Return the [x, y] coordinate for the center point of the cell that contains the specified text.  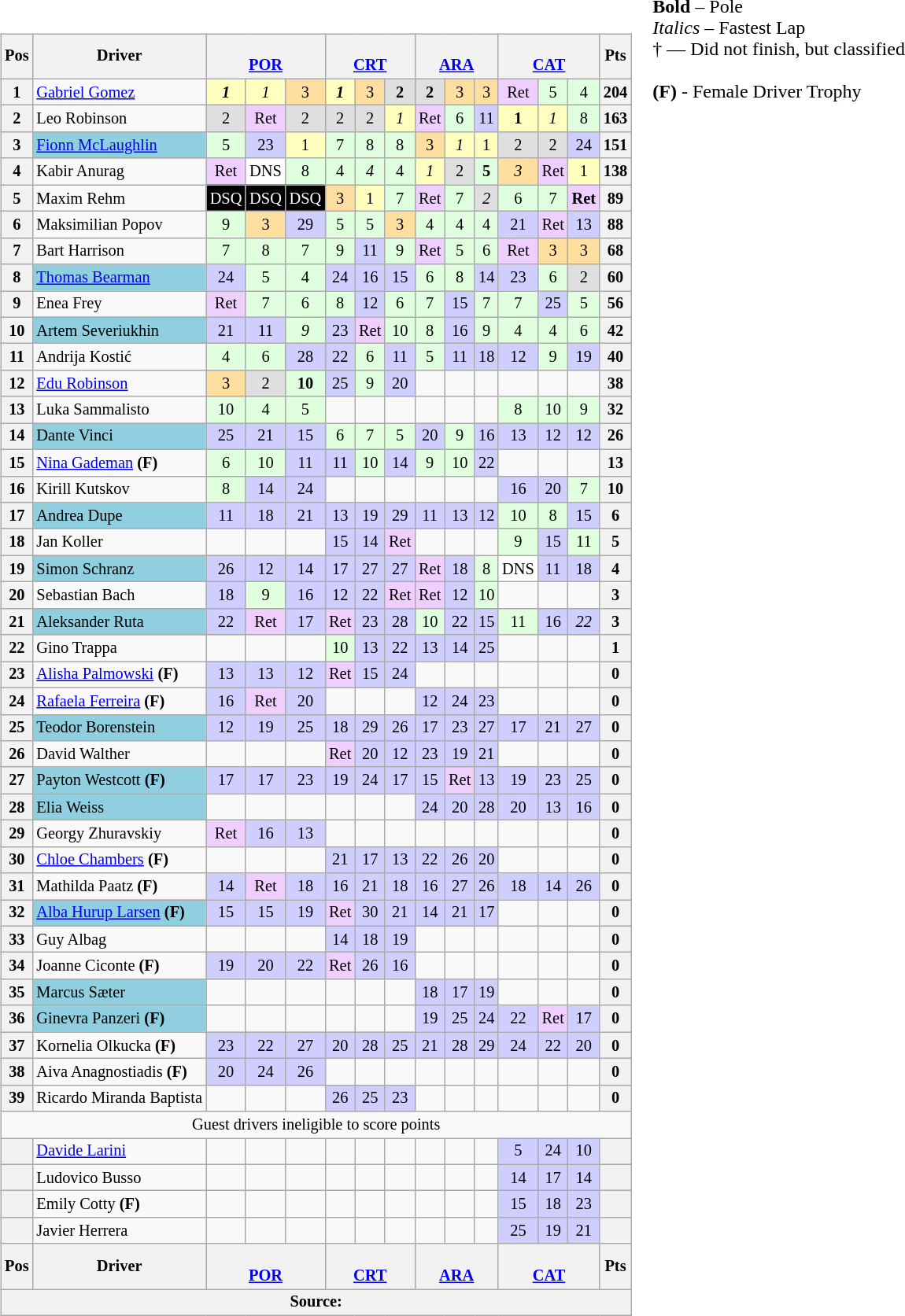
Davide Larini [119, 1152]
Mathilda Paatz (F) [119, 887]
Teodor Borenstein [119, 728]
Artem Severiukhin [119, 330]
Guy Albag [119, 939]
Luka Sammalisto [119, 410]
Dante Vinci [119, 437]
Guest drivers ineligible to score points [316, 1125]
Source: [316, 1303]
89 [615, 198]
Kirill Kutskov [119, 489]
Edu Robinson [119, 384]
David Walther [119, 754]
Kabir Anurag [119, 171]
Andrea Dupe [119, 516]
Elia Weiss [119, 807]
Ludovico Busso [119, 1178]
60 [615, 278]
37 [17, 1045]
Fionn McLaughlin [119, 146]
Payton Westcott (F) [119, 780]
Marcus Sæter [119, 993]
68 [615, 251]
35 [17, 993]
Aiva Anagnostiadis (F) [119, 1072]
88 [615, 225]
Alba Hurup Larsen (F) [119, 913]
163 [615, 119]
138 [615, 171]
Ginevra Panzeri (F) [119, 1019]
42 [615, 330]
Ricardo Miranda Baptista [119, 1098]
Alisha Palmowski (F) [119, 675]
Nina Gademan (F) [119, 463]
Chloe Chambers (F) [119, 860]
Emily Cotty (F) [119, 1204]
Sebastian Bach [119, 595]
Kornelia Olkucka (F) [119, 1045]
Maksimilian Popov [119, 225]
Joanne Ciconte (F) [119, 966]
34 [17, 966]
39 [17, 1098]
Aleksander Ruta [119, 621]
Rafaela Ferreira (F) [119, 701]
Gabriel Gomez [119, 92]
56 [615, 304]
36 [17, 1019]
Leo Robinson [119, 119]
Maxim Rehm [119, 198]
Bart Harrison [119, 251]
Andrija Kostić [119, 357]
Jan Koller [119, 542]
Simon Schranz [119, 569]
Enea Frey [119, 304]
Javier Herrera [119, 1231]
204 [615, 92]
40 [615, 357]
31 [17, 887]
151 [615, 146]
Thomas Bearman [119, 278]
Gino Trappa [119, 648]
33 [17, 939]
Georgy Zhuravskiy [119, 834]
